From the cell containing the given text, extract its center point as [x, y] coordinate. 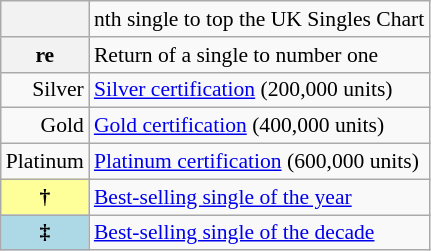
Silver [45, 90]
re [45, 55]
† [45, 197]
Silver certification (200,000 units) [259, 90]
Best-selling single of the decade [259, 233]
Platinum certification (600,000 units) [259, 162]
Best-selling single of the year [259, 197]
nth single to top the UK Singles Chart [259, 19]
‡ [45, 233]
Gold [45, 126]
Return of a single to number one [259, 55]
Platinum [45, 162]
Gold certification (400,000 units) [259, 126]
